For the text-containing cell, return its midpoint in (x, y) coordinate format. 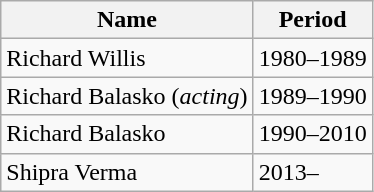
Shipra Verma (127, 172)
2013– (312, 172)
Period (312, 20)
1989–1990 (312, 96)
Name (127, 20)
1990–2010 (312, 134)
Richard Balasko (127, 134)
Richard Balasko (acting) (127, 96)
1980–1989 (312, 58)
Richard Willis (127, 58)
